Search for the cell housing the specified text and yield its [X, Y] center coordinate. 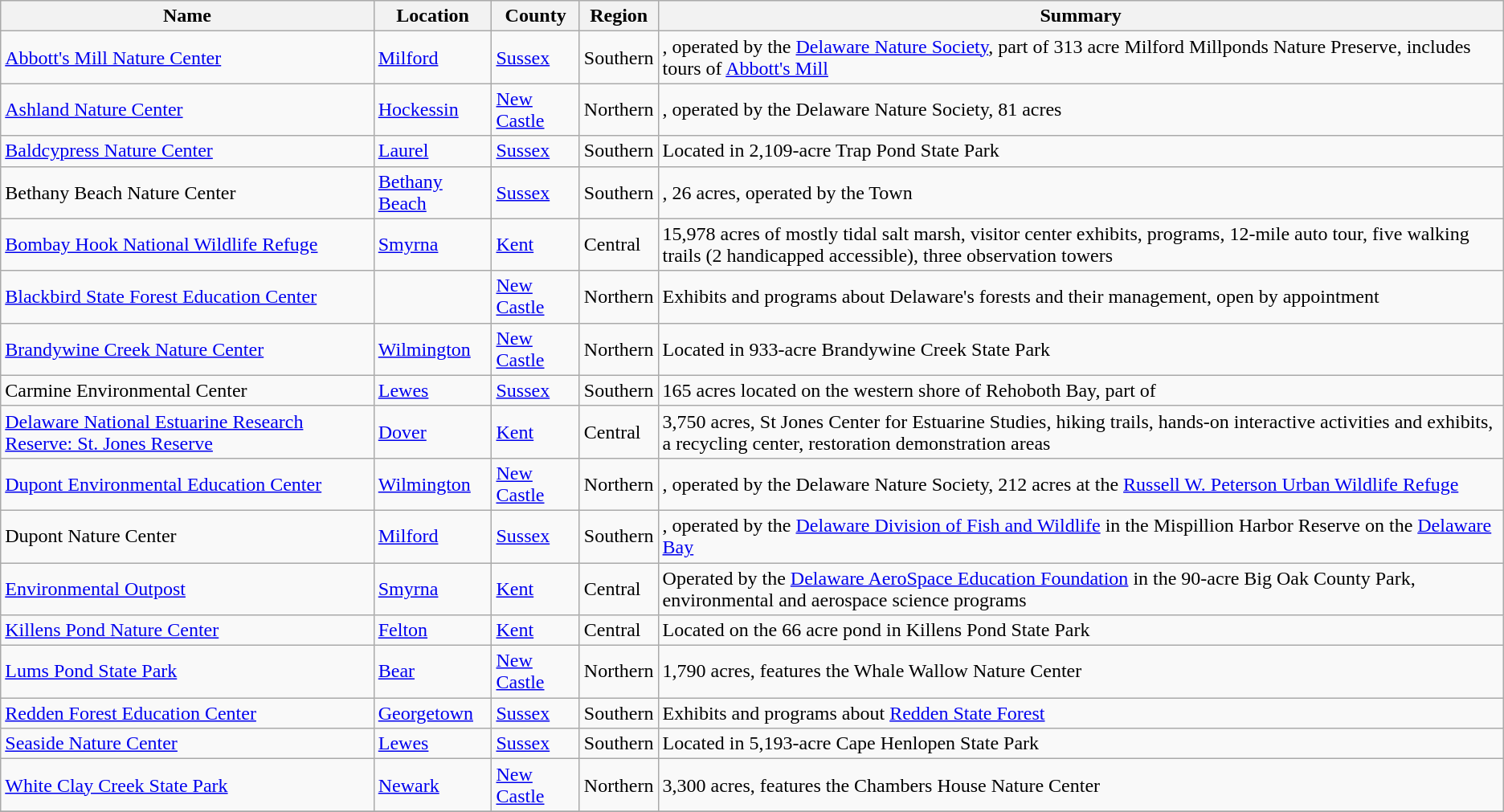
Seaside Nature Center [187, 744]
Bethany Beach Nature Center [187, 193]
Bear [432, 671]
, operated by the Delaware Division of Fish and Wildlife in the Mispillion Harbor Reserve on the Delaware Bay [1081, 537]
Carmine Environmental Center [187, 390]
Located in 933-acre Brandywine Creek State Park [1081, 349]
, operated by the Delaware Nature Society, part of 313 acre Milford Millponds Nature Preserve, includes tours of Abbott's Mill [1081, 58]
White Clay Creek State Park [187, 785]
Environmental Outpost [187, 588]
Located in 2,109-acre Trap Pond State Park [1081, 151]
Exhibits and programs about Redden State Forest [1081, 713]
Redden Forest Education Center [187, 713]
Newark [432, 785]
Dupont Environmental Education Center [187, 484]
Located on the 66 acre pond in Killens Pond State Park [1081, 630]
County [535, 16]
Baldcypress Nature Center [187, 151]
Abbott's Mill Nature Center [187, 58]
Brandywine Creek Nature Center [187, 349]
Blackbird State Forest Education Center [187, 297]
Georgetown [432, 713]
3,300 acres, features the Chambers House Nature Center [1081, 785]
Killens Pond Nature Center [187, 630]
Summary [1081, 16]
165 acres located on the western shore of Rehoboth Bay, part of [1081, 390]
Bombay Hook National Wildlife Refuge [187, 244]
Name [187, 16]
Laurel [432, 151]
, 26 acres, operated by the Town [1081, 193]
Bethany Beach [432, 193]
Ashland Nature Center [187, 109]
, operated by the Delaware Nature Society, 81 acres [1081, 109]
Dover [432, 432]
Exhibits and programs about Delaware's forests and their management, open by appointment [1081, 297]
Region [619, 16]
1,790 acres, features the Whale Wallow Nature Center [1081, 671]
Dupont Nature Center [187, 537]
Location [432, 16]
Operated by the Delaware AeroSpace Education Foundation in the 90-acre Big Oak County Park, environmental and aerospace science programs [1081, 588]
, operated by the Delaware Nature Society, 212 acres at the Russell W. Peterson Urban Wildlife Refuge [1081, 484]
Felton [432, 630]
Lums Pond State Park [187, 671]
Hockessin [432, 109]
Located in 5,193-acre Cape Henlopen State Park [1081, 744]
Delaware National Estuarine Research Reserve: St. Jones Reserve [187, 432]
